Return the (X, Y) coordinate for the center point of the cell that contains the specified text.  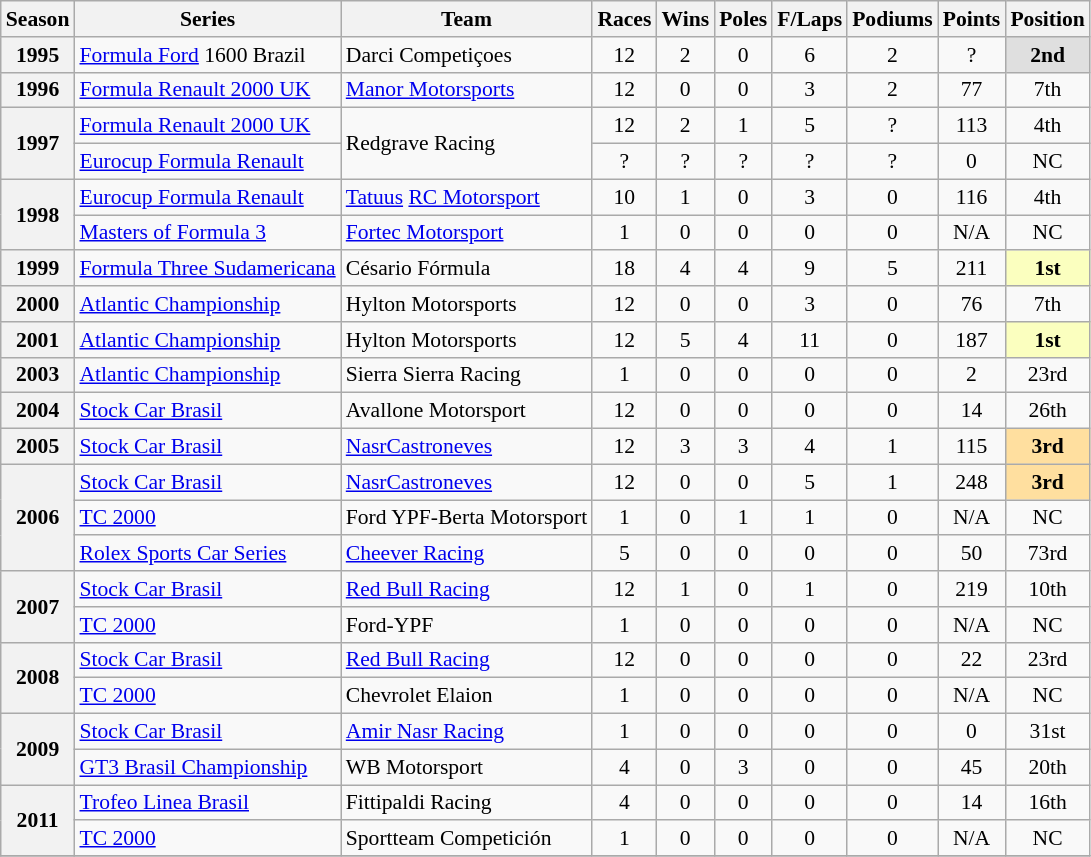
Masters of Formula 3 (207, 233)
2nd (1047, 55)
2000 (38, 304)
73rd (1047, 554)
WB Motorsport (467, 767)
31st (1047, 732)
2007 (38, 606)
2006 (38, 518)
Fortec Motorsport (467, 233)
219 (972, 589)
Fittipaldi Racing (467, 803)
1999 (38, 269)
2011 (38, 820)
2003 (38, 375)
Redgrave Racing (467, 144)
26th (1047, 411)
Darci Competiçoes (467, 55)
Rolex Sports Car Series (207, 554)
Ford YPF-Berta Motorsport (467, 518)
Chevrolet Elaion (467, 696)
GT3 Brasil Championship (207, 767)
10 (624, 197)
Trofeo Linea Brasil (207, 803)
1996 (38, 90)
Team (467, 19)
Position (1047, 19)
1998 (38, 214)
248 (972, 482)
77 (972, 90)
10th (1047, 589)
187 (972, 340)
Ford-YPF (467, 625)
Sportteam Competición (467, 839)
115 (972, 447)
Series (207, 19)
113 (972, 126)
Season (38, 19)
11 (810, 340)
2009 (38, 750)
2004 (38, 411)
9 (810, 269)
45 (972, 767)
Races (624, 19)
Wins (685, 19)
2005 (38, 447)
1997 (38, 144)
Amir Nasr Racing (467, 732)
16th (1047, 803)
Points (972, 19)
Cheever Racing (467, 554)
Césario Fórmula (467, 269)
F/Laps (810, 19)
211 (972, 269)
76 (972, 304)
22 (972, 660)
2008 (38, 678)
Avallone Motorsport (467, 411)
Formula Three Sudamericana (207, 269)
2001 (38, 340)
1995 (38, 55)
6 (810, 55)
50 (972, 554)
Formula Ford 1600 Brazil (207, 55)
116 (972, 197)
Manor Motorsports (467, 90)
18 (624, 269)
Poles (743, 19)
Podiums (892, 19)
20th (1047, 767)
Tatuus RC Motorsport (467, 197)
Sierra Sierra Racing (467, 375)
